For the text-containing cell, return its midpoint in [X, Y] coordinate format. 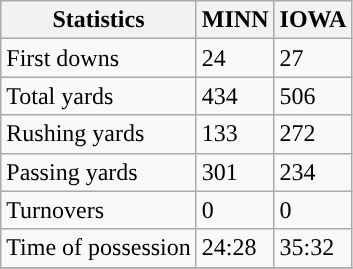
506 [313, 96]
MINN [235, 20]
Rushing yards [99, 134]
IOWA [313, 20]
Passing yards [99, 172]
301 [235, 172]
234 [313, 172]
Turnovers [99, 210]
Total yards [99, 96]
35:32 [313, 248]
Time of possession [99, 248]
Statistics [99, 20]
First downs [99, 58]
24:28 [235, 248]
27 [313, 58]
272 [313, 134]
24 [235, 58]
133 [235, 134]
434 [235, 96]
